For the text-containing cell, return its midpoint in [x, y] coordinate format. 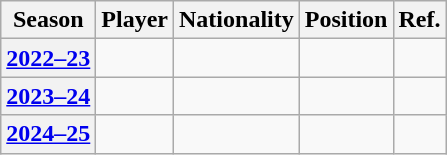
Position [346, 20]
Nationality [237, 20]
2022–23 [48, 58]
Season [48, 20]
2023–24 [48, 96]
2024–25 [48, 134]
Ref. [420, 20]
Player [135, 20]
